Return the (x, y) coordinate for the center point of the cell that contains the specified text.  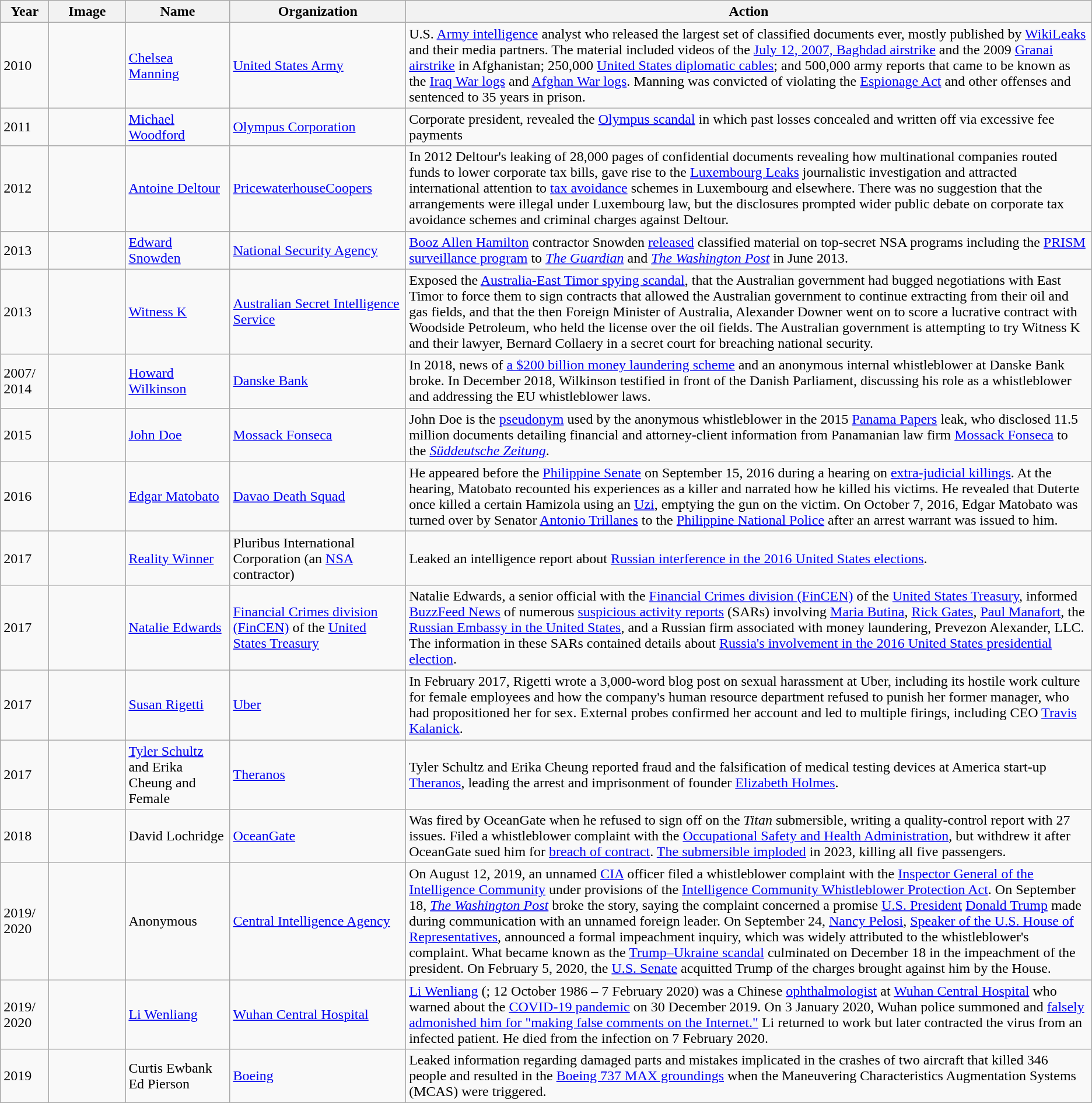
Leaked an intelligence report about Russian interference in the 2016 United States elections. (749, 558)
National Security Agency (318, 250)
Tyler Schultz and Erika Cheung and Female (177, 775)
Pluribus International Corporation (an NSA contractor) (318, 558)
PricewaterhouseCoopers (318, 189)
2012 (24, 189)
Theranos (318, 775)
Financial Crimes division (FinCEN) of the United States Treasury (318, 627)
Reality Winner (177, 558)
Boeing (318, 1076)
2018 (24, 836)
2011 (24, 127)
2010 (24, 65)
Olympus Corporation (318, 127)
Edgar Matobato (177, 496)
Witness K (177, 312)
2015 (24, 435)
Edward Snowden (177, 250)
2016 (24, 496)
OceanGate (318, 836)
Antoine Deltour (177, 189)
Image (87, 12)
United States Army (318, 65)
Michael Woodford (177, 127)
2007/2014 (24, 381)
Howard Wilkinson (177, 381)
David Lochridge (177, 836)
John Doe (177, 435)
Anonymous (177, 922)
Corporate president, revealed the Olympus scandal in which past losses concealed and written off via excessive fee payments (749, 127)
Action (749, 12)
Central Intelligence Agency (318, 922)
2019 (24, 1076)
Year (24, 12)
Chelsea Manning (177, 65)
Wuhan Central Hospital (318, 1014)
Natalie Edwards (177, 627)
Name (177, 12)
Mossack Fonseca (318, 435)
Davao Death Squad (318, 496)
Curtis EwbankEd Pierson (177, 1076)
Uber (318, 705)
Australian Secret Intelligence Service (318, 312)
Susan Rigetti (177, 705)
Danske Bank (318, 381)
Li Wenliang (177, 1014)
Organization (318, 12)
